From the cell containing the given text, extract its center point as (X, Y) coordinate. 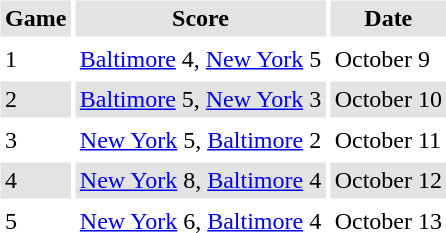
October 9 (388, 59)
2 (35, 100)
Score (200, 18)
Game (35, 18)
Baltimore 5, New York 3 (200, 100)
October 11 (388, 140)
1 (35, 59)
New York 8, Baltimore 4 (200, 180)
3 (35, 140)
October 10 (388, 100)
October 12 (388, 180)
New York 5, Baltimore 2 (200, 140)
Date (388, 18)
Baltimore 4, New York 5 (200, 59)
4 (35, 180)
